Pinpoint the cell where the given text exists, returning its [x, y] midpoint coordinate. 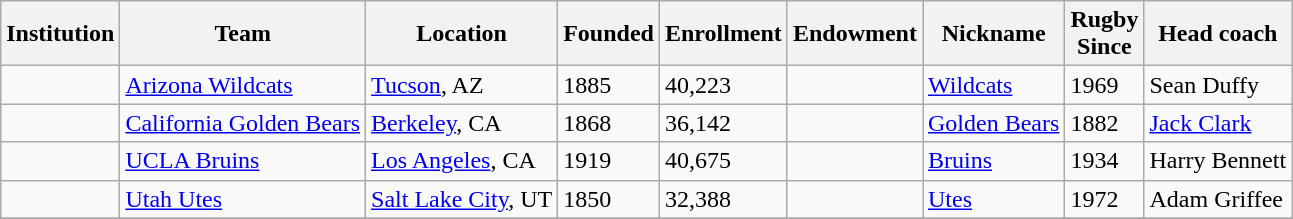
1885 [609, 85]
Nickname [993, 34]
California Golden Bears [243, 123]
Utes [993, 199]
Endowment [854, 34]
40,223 [723, 85]
Enrollment [723, 34]
40,675 [723, 161]
36,142 [723, 123]
Sean Duffy [1218, 85]
Team [243, 34]
Golden Bears [993, 123]
Bruins [993, 161]
1882 [1104, 123]
1868 [609, 123]
32,388 [723, 199]
Utah Utes [243, 199]
1969 [1104, 85]
Location [462, 34]
1934 [1104, 161]
Salt Lake City, UT [462, 199]
Berkeley, CA [462, 123]
Head coach [1218, 34]
Institution [60, 34]
UCLA Bruins [243, 161]
1919 [609, 161]
Adam Griffee [1218, 199]
Founded [609, 34]
Jack Clark [1218, 123]
1850 [609, 199]
Rugby Since [1104, 34]
1972 [1104, 199]
Wildcats [993, 85]
Los Angeles, CA [462, 161]
Harry Bennett [1218, 161]
Arizona Wildcats [243, 85]
Tucson, AZ [462, 85]
